Return the [x, y] coordinate for the center point of the cell that contains the specified text.  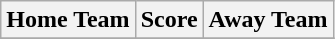
Away Team [268, 20]
Home Team [68, 20]
Score [169, 20]
